Scan for the cell matching the given text and deliver its (X, Y) coordinate at center. 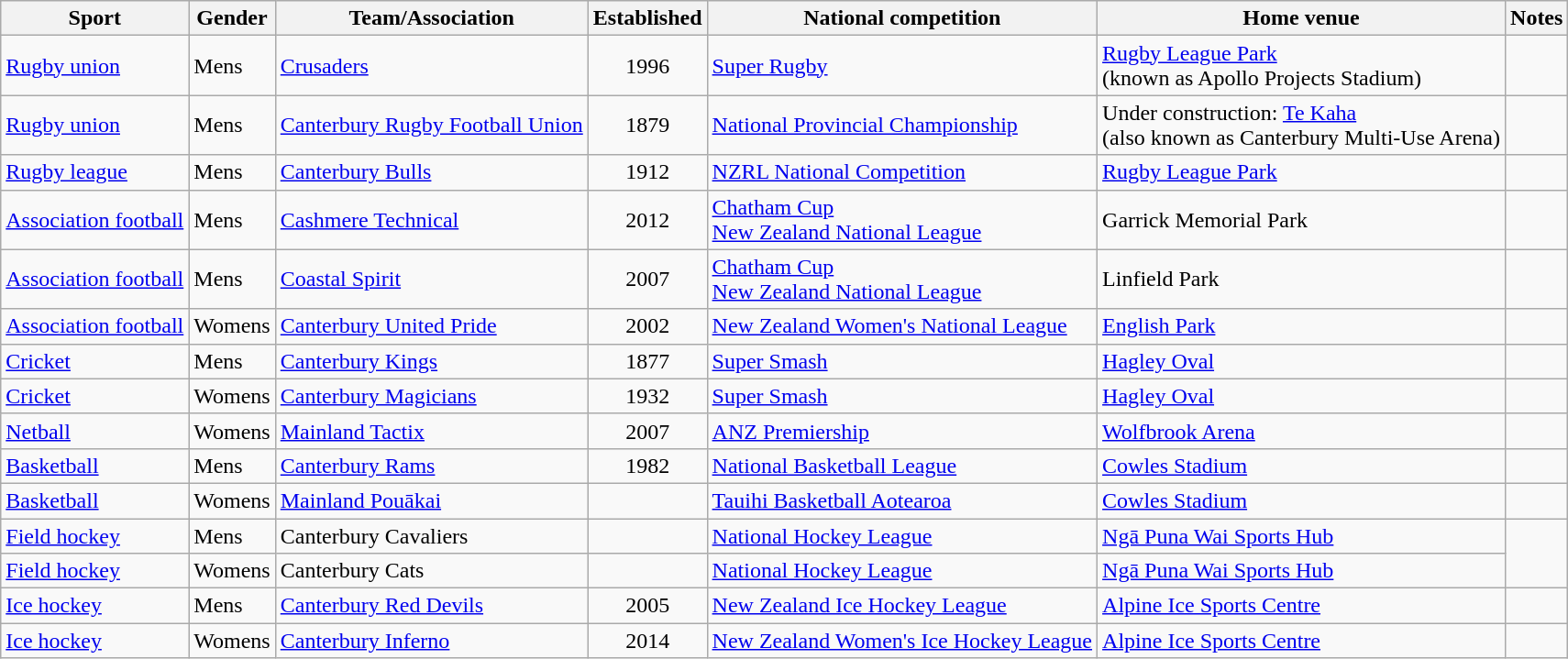
1912 (647, 172)
New Zealand Ice Hockey League (902, 606)
Canterbury Kings (431, 361)
Canterbury Cavaliers (431, 536)
Canterbury Bulls (431, 172)
Team/Association (431, 18)
Canterbury Cats (431, 571)
2002 (647, 326)
Coastal Spirit (431, 279)
1982 (647, 466)
Canterbury Inferno (431, 641)
1996 (647, 66)
National Provincial Championship (902, 125)
2012 (647, 220)
2005 (647, 606)
National competition (902, 18)
ANZ Premiership (902, 431)
Rugby League Park (1302, 172)
Canterbury Red Devils (431, 606)
Garrick Memorial Park (1302, 220)
Netball (95, 431)
Linfield Park (1302, 279)
Crusaders (431, 66)
National Basketball League (902, 466)
Notes (1537, 18)
NZRL National Competition (902, 172)
Canterbury Rugby Football Union (431, 125)
Home venue (1302, 18)
New Zealand Women's Ice Hockey League (902, 641)
Canterbury Magicians (431, 396)
Canterbury United Pride (431, 326)
2014 (647, 641)
Mainland Pouākai (431, 500)
1877 (647, 361)
Established (647, 18)
Wolfbrook Arena (1302, 431)
Mainland Tactix (431, 431)
1879 (647, 125)
English Park (1302, 326)
Tauihi Basketball Aotearoa (902, 500)
Canterbury Rams (431, 466)
Super Rugby (902, 66)
Rugby league (95, 172)
Sport (95, 18)
Gender (232, 18)
Cashmere Technical (431, 220)
1932 (647, 396)
Rugby League Park (known as Apollo Projects Stadium) (1302, 66)
Under construction: Te Kaha (also known as Canterbury Multi-Use Arena) (1302, 125)
New Zealand Women's National League (902, 326)
